Return the (X, Y) coordinate for the center point of the cell that contains the specified text.  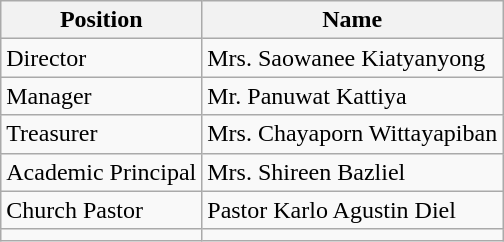
Treasurer (102, 134)
Church Pastor (102, 210)
Position (102, 20)
Mrs. Chayaporn Wittayapiban (352, 134)
Academic Principal (102, 172)
Manager (102, 96)
Mrs. Saowanee Kiatyanyong (352, 58)
Mrs. Shireen Bazliel (352, 172)
Director (102, 58)
Pastor Karlo Agustin Diel (352, 210)
Name (352, 20)
Mr. Panuwat Kattiya (352, 96)
